Output the [X, Y] coordinate of the center of the cell containing the given text.  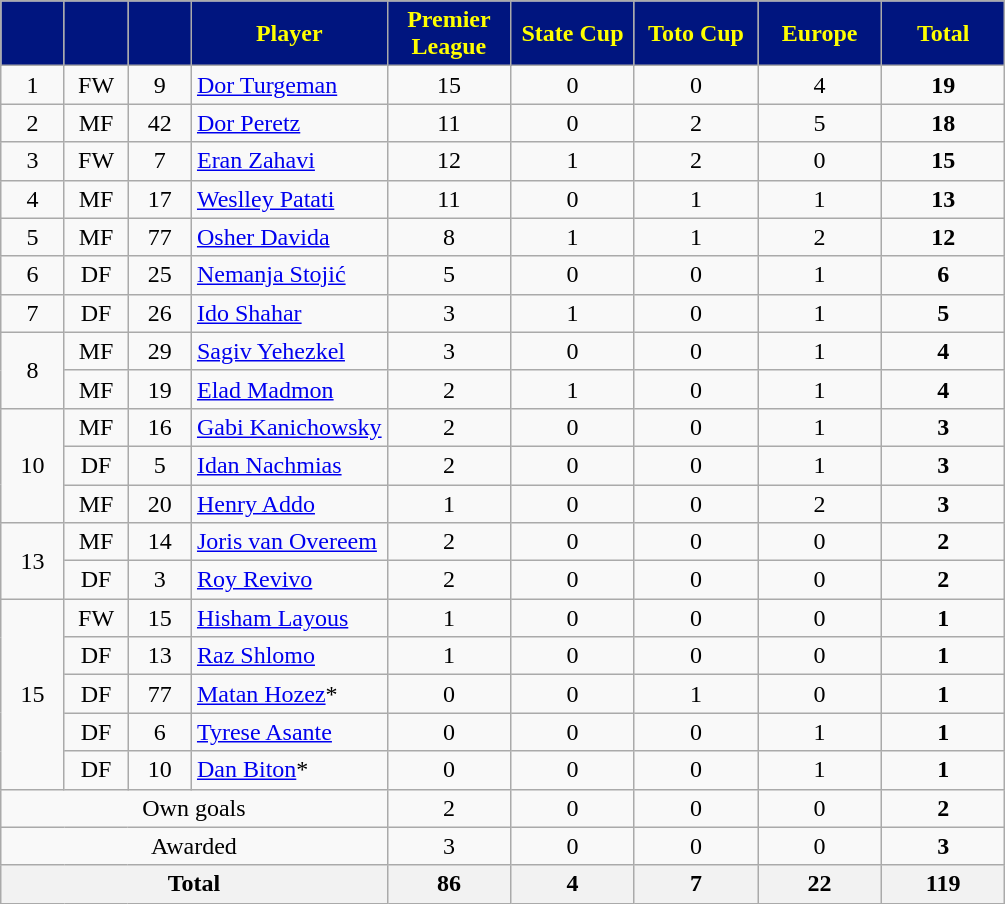
26 [160, 313]
Henry Addo [289, 503]
Elad Madmon [289, 389]
Matan Hozez* [289, 694]
119 [943, 884]
Gabi Kanichowsky [289, 427]
22 [820, 884]
25 [160, 275]
Roy Revivo [289, 580]
Joris van Overeem [289, 542]
17 [160, 199]
Dor Peretz [289, 123]
Toto Cup [696, 34]
Hisham Layous [289, 618]
Premier League [449, 34]
Raz Shlomo [289, 656]
Player [289, 34]
20 [160, 503]
Nemanja Stojić [289, 275]
Own goals [194, 808]
Europe [820, 34]
Osher Davida [289, 237]
Idan Nachmias [289, 465]
9 [160, 85]
16 [160, 427]
29 [160, 351]
42 [160, 123]
State Cup [573, 34]
Sagiv Yehezkel [289, 351]
Weslley Patati [289, 199]
Tyrese Asante [289, 732]
86 [449, 884]
Ido Shahar [289, 313]
18 [943, 123]
Eran Zahavi [289, 161]
14 [160, 542]
Awarded [194, 846]
Dan Biton* [289, 770]
Dor Turgeman [289, 85]
